Find where the given text appears and provide that cell's center as [X, Y] coordinate. 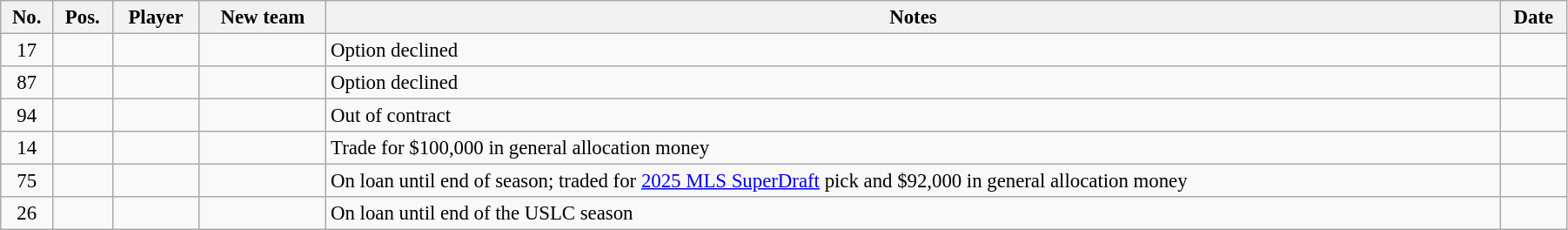
17 [27, 51]
Date [1533, 17]
87 [27, 83]
On loan until end of season; traded for 2025 MLS SuperDraft pick and $92,000 in general allocation money [914, 181]
On loan until end of the USLC season [914, 213]
Out of contract [914, 116]
Trade for $100,000 in general allocation money [914, 148]
Player [156, 17]
No. [27, 17]
New team [263, 17]
14 [27, 148]
Notes [914, 17]
94 [27, 116]
26 [27, 213]
Pos. [83, 17]
75 [27, 181]
